From the cell containing the given text, extract its center point as [x, y] coordinate. 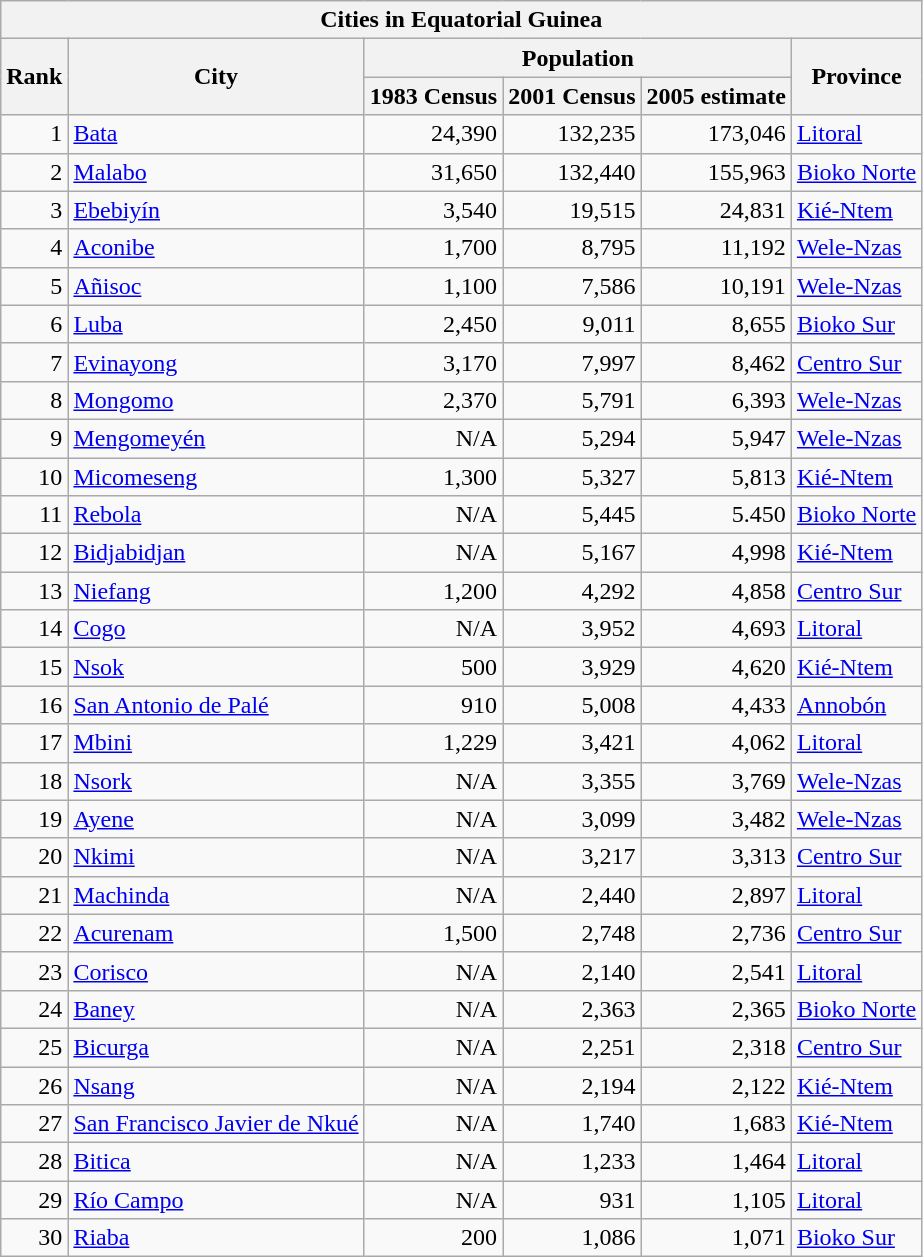
3 [34, 210]
Baney [216, 1009]
10,191 [716, 286]
2,194 [572, 1085]
26 [34, 1085]
2,897 [716, 895]
San Francisco Javier de Nkué [216, 1124]
Bidjabidjan [216, 553]
Rank [34, 77]
1,200 [433, 591]
5,813 [716, 477]
3,540 [433, 210]
4 [34, 248]
Nkimi [216, 857]
Bitica [216, 1162]
2,122 [716, 1085]
14 [34, 629]
28 [34, 1162]
1,700 [433, 248]
3,952 [572, 629]
2,251 [572, 1047]
Ebebiyín [216, 210]
Corisco [216, 971]
Province [856, 77]
2,318 [716, 1047]
5,445 [572, 515]
7 [34, 362]
15 [34, 667]
5,167 [572, 553]
24 [34, 1009]
4,620 [716, 667]
1,500 [433, 933]
Malabo [216, 172]
2,748 [572, 933]
4,062 [716, 743]
21 [34, 895]
Añisoc [216, 286]
132,235 [572, 134]
3,099 [572, 819]
4,858 [716, 591]
Evinayong [216, 362]
Nsok [216, 667]
Rebola [216, 515]
20 [34, 857]
2,365 [716, 1009]
500 [433, 667]
Riaba [216, 1238]
29 [34, 1200]
2,541 [716, 971]
16 [34, 705]
1,086 [572, 1238]
10 [34, 477]
6,393 [716, 400]
1,740 [572, 1124]
3,170 [433, 362]
3,313 [716, 857]
Machinda [216, 895]
Nsork [216, 781]
5,294 [572, 438]
3,355 [572, 781]
1,105 [716, 1200]
9,011 [572, 324]
19,515 [572, 210]
Cities in Equatorial Guinea [462, 20]
8,462 [716, 362]
Cogo [216, 629]
Nsang [216, 1085]
25 [34, 1047]
1,233 [572, 1162]
5 [34, 286]
Aconibe [216, 248]
4,998 [716, 553]
2,363 [572, 1009]
155,963 [716, 172]
30 [34, 1238]
1983 Census [433, 96]
3,482 [716, 819]
27 [34, 1124]
18 [34, 781]
5,327 [572, 477]
31,650 [433, 172]
1,464 [716, 1162]
5,947 [716, 438]
24,831 [716, 210]
19 [34, 819]
7,997 [572, 362]
2,140 [572, 971]
3,929 [572, 667]
6 [34, 324]
Annobón [856, 705]
4,693 [716, 629]
1,100 [433, 286]
8 [34, 400]
1,229 [433, 743]
200 [433, 1238]
5.450 [716, 515]
17 [34, 743]
5,791 [572, 400]
8,655 [716, 324]
Luba [216, 324]
12 [34, 553]
Bata [216, 134]
2,450 [433, 324]
City [216, 77]
Mengomeyén [216, 438]
3,217 [572, 857]
5,008 [572, 705]
24,390 [433, 134]
13 [34, 591]
Ayene [216, 819]
4,433 [716, 705]
Mongomo [216, 400]
2,440 [572, 895]
Micomeseng [216, 477]
910 [433, 705]
1 [34, 134]
Population [578, 58]
Mbini [216, 743]
8,795 [572, 248]
Acurenam [216, 933]
23 [34, 971]
1,300 [433, 477]
173,046 [716, 134]
2001 Census [572, 96]
132,440 [572, 172]
San Antonio de Palé [216, 705]
9 [34, 438]
11 [34, 515]
2005 estimate [716, 96]
2,736 [716, 933]
3,769 [716, 781]
22 [34, 933]
3,421 [572, 743]
1,071 [716, 1238]
Río Campo [216, 1200]
Bicurga [216, 1047]
2,370 [433, 400]
4,292 [572, 591]
7,586 [572, 286]
11,192 [716, 248]
931 [572, 1200]
2 [34, 172]
Niefang [216, 591]
1,683 [716, 1124]
